Return the (x, y) coordinate for the center point of the cell that contains the specified text.  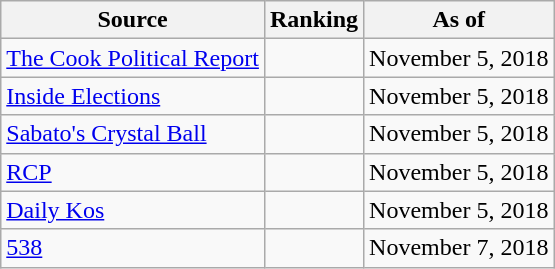
November 7, 2018 (459, 248)
Ranking (314, 20)
RCP (133, 172)
The Cook Political Report (133, 58)
Sabato's Crystal Ball (133, 134)
538 (133, 248)
As of (459, 20)
Source (133, 20)
Daily Kos (133, 210)
Inside Elections (133, 96)
